Detect which cell encompasses the target text, then output its [x, y] center coordinate. 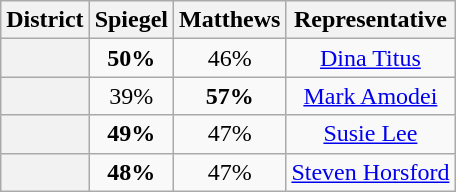
Dina Titus [370, 58]
District [45, 20]
46% [230, 58]
Spiegel [131, 20]
Susie Lee [370, 134]
48% [131, 172]
Matthews [230, 20]
50% [131, 58]
57% [230, 96]
39% [131, 96]
Representative [370, 20]
49% [131, 134]
Steven Horsford [370, 172]
Mark Amodei [370, 96]
